Detect which cell encompasses the target text, then output its [X, Y] center coordinate. 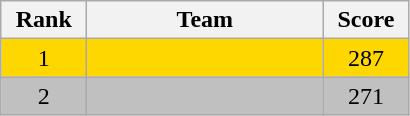
2 [44, 96]
287 [366, 58]
1 [44, 58]
Rank [44, 20]
Team [205, 20]
Score [366, 20]
271 [366, 96]
